Return the (X, Y) coordinate for the center point of the cell that contains the specified text.  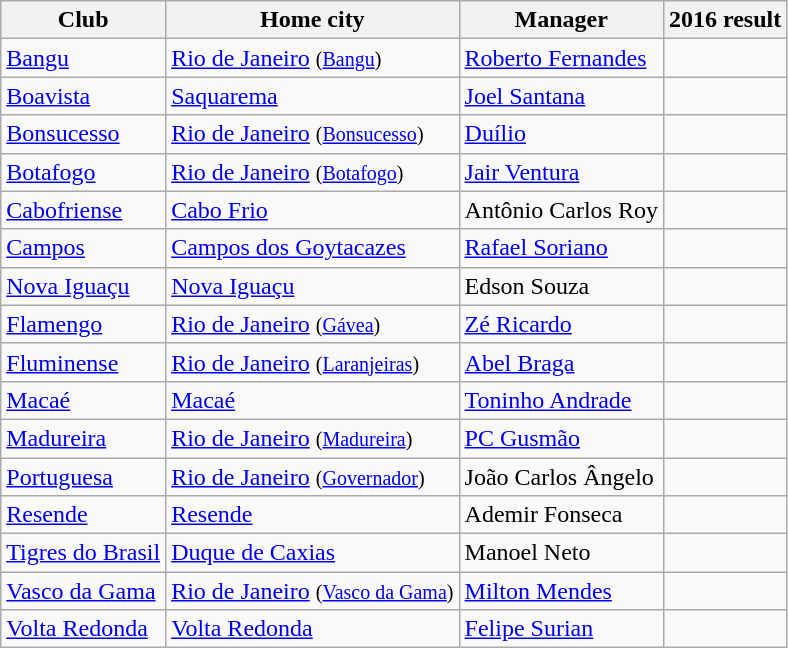
Rio de Janeiro (Vasco da Gama) (312, 591)
Zé Ricardo (561, 324)
Rio de Janeiro (Governador) (312, 477)
Felipe Surian (561, 629)
Boavista (84, 96)
Campos dos Goytacazes (312, 248)
2016 result (724, 20)
Bangu (84, 58)
Flamengo (84, 324)
Manoel Neto (561, 553)
Joel Santana (561, 96)
Madureira (84, 438)
Vasco da Gama (84, 591)
Tigres do Brasil (84, 553)
Home city (312, 20)
Campos (84, 248)
João Carlos Ângelo (561, 477)
Cabo Frio (312, 210)
Manager (561, 20)
Saquarema (312, 96)
Bonsucesso (84, 134)
Fluminense (84, 362)
Edson Souza (561, 286)
Rio de Janeiro (Bangu) (312, 58)
Toninho Andrade (561, 400)
Rio de Janeiro (Gávea) (312, 324)
Duílio (561, 134)
Rafael Soriano (561, 248)
Portuguesa (84, 477)
Abel Braga (561, 362)
Ademir Fonseca (561, 515)
Rio de Janeiro (Madureira) (312, 438)
Rio de Janeiro (Bonsucesso) (312, 134)
Rio de Janeiro (Botafogo) (312, 172)
Roberto Fernandes (561, 58)
Cabofriense (84, 210)
Jair Ventura (561, 172)
Botafogo (84, 172)
PC Gusmão (561, 438)
Club (84, 20)
Duque de Caxias (312, 553)
Milton Mendes (561, 591)
Rio de Janeiro (Laranjeiras) (312, 362)
Antônio Carlos Roy (561, 210)
